Return (x, y) of the center of cell containing provided text 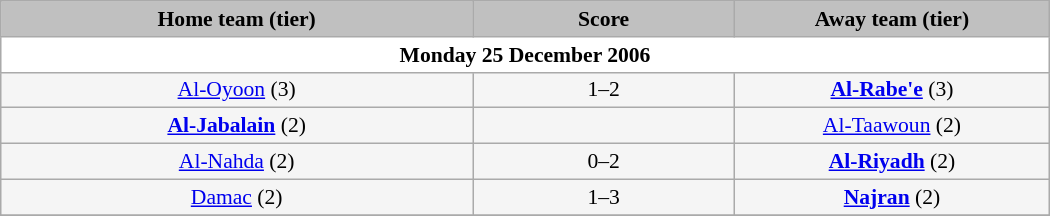
Al-Oyoon (3) (237, 90)
Al-Jabalain (2) (237, 126)
1–3 (604, 197)
Najran (2) (892, 197)
Score (604, 19)
Monday 25 December 2006 (525, 55)
Away team (tier) (892, 19)
Al-Taawoun (2) (892, 126)
Al-Nahda (2) (237, 162)
Al-Riyadh (2) (892, 162)
Home team (tier) (237, 19)
Damac (2) (237, 197)
1–2 (604, 90)
0–2 (604, 162)
Al-Rabe'e (3) (892, 90)
